From the cell containing the given text, extract its center point as (x, y) coordinate. 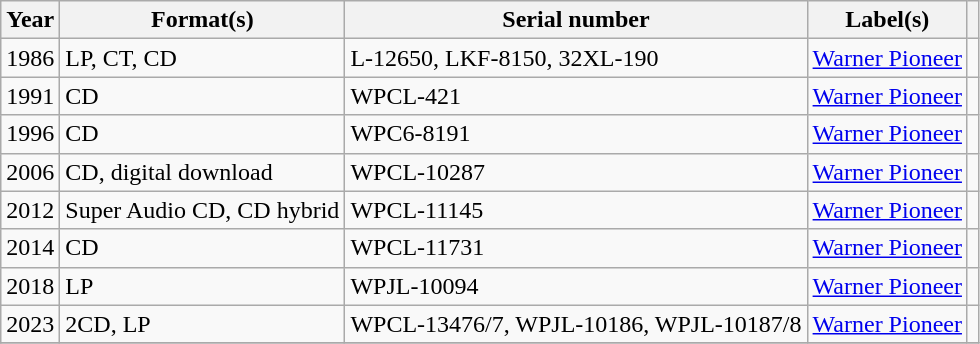
WPCL-10287 (576, 172)
2006 (30, 172)
2CD, LP (202, 324)
2014 (30, 248)
2012 (30, 210)
WPCL-421 (576, 96)
Super Audio CD, CD hybrid (202, 210)
WPC6-8191 (576, 134)
2023 (30, 324)
WPCL-11145 (576, 210)
1991 (30, 96)
CD, digital download (202, 172)
WPCL-11731 (576, 248)
1986 (30, 58)
Year (30, 20)
WPCL-13476/7, WPJL-10186, WPJL-10187/8 (576, 324)
1996 (30, 134)
LP (202, 286)
L-12650, LKF-8150, 32XL-190 (576, 58)
Label(s) (887, 20)
WPJL-10094 (576, 286)
LP, CT, CD (202, 58)
Format(s) (202, 20)
Serial number (576, 20)
2018 (30, 286)
